Scan for the cell matching the given text and deliver its [x, y] coordinate at center. 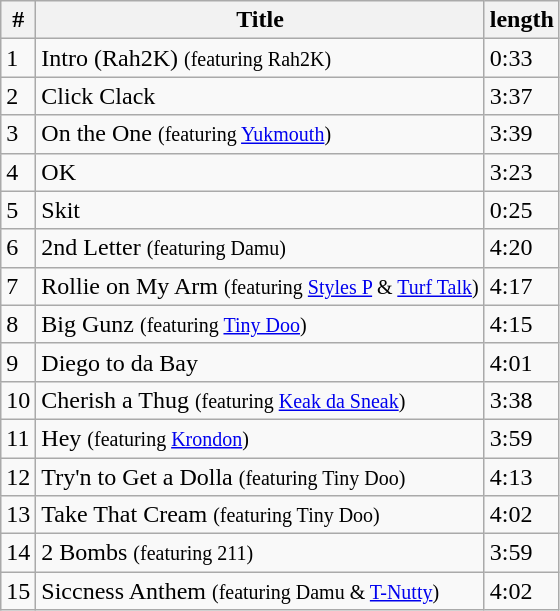
4:17 [522, 286]
Siccness Anthem (featuring Damu & T-Nutty) [260, 591]
8 [18, 324]
Cherish a Thug (featuring Keak da Sneak) [260, 400]
3:38 [522, 400]
1 [18, 58]
# [18, 20]
4:13 [522, 477]
Try'n to Get a Dolla (featuring Tiny Doo) [260, 477]
3 [18, 134]
Click Clack [260, 96]
14 [18, 553]
3:37 [522, 96]
2 Bombs (featuring 211) [260, 553]
Skit [260, 210]
3:39 [522, 134]
2nd Letter (featuring Damu) [260, 248]
Intro (Rah2K) (featuring Rah2K) [260, 58]
13 [18, 515]
Big Gunz (featuring Tiny Doo) [260, 324]
On the One (featuring Yukmouth) [260, 134]
4:20 [522, 248]
3:23 [522, 172]
0:33 [522, 58]
6 [18, 248]
7 [18, 286]
length [522, 20]
Rollie on My Arm (featuring Styles P & Turf Talk) [260, 286]
Diego to da Bay [260, 362]
4 [18, 172]
Take That Cream (featuring Tiny Doo) [260, 515]
Hey (featuring Krondon) [260, 438]
11 [18, 438]
4:01 [522, 362]
Title [260, 20]
10 [18, 400]
0:25 [522, 210]
4:15 [522, 324]
5 [18, 210]
9 [18, 362]
OK [260, 172]
2 [18, 96]
12 [18, 477]
15 [18, 591]
